Capture the cell that displays the provided text and extract its (x, y) central coordinate. 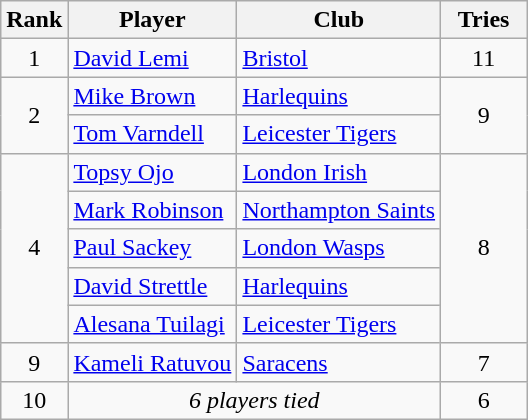
2 (34, 115)
10 (34, 400)
Bristol (339, 58)
7 (484, 362)
Rank (34, 20)
Northampton Saints (339, 210)
David Lemi (152, 58)
4 (34, 248)
Saracens (339, 362)
Tom Varndell (152, 134)
Topsy Ojo (152, 172)
Kameli Ratuvou (152, 362)
Mike Brown (152, 96)
11 (484, 58)
1 (34, 58)
Mark Robinson (152, 210)
Paul Sackey (152, 248)
Alesana Tuilagi (152, 324)
Player (152, 20)
Club (339, 20)
6 (484, 400)
London Wasps (339, 248)
Tries (484, 20)
6 players tied (254, 400)
David Strettle (152, 286)
London Irish (339, 172)
8 (484, 248)
